Locate the cell with the specified text and output its [X, Y] center coordinate. 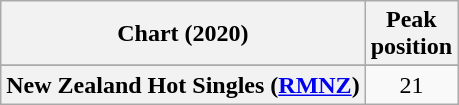
New Zealand Hot Singles (RMNZ) [183, 85]
Peakposition [411, 34]
Chart (2020) [183, 34]
21 [411, 85]
